Locate the cell with the specified text and output its [x, y] center coordinate. 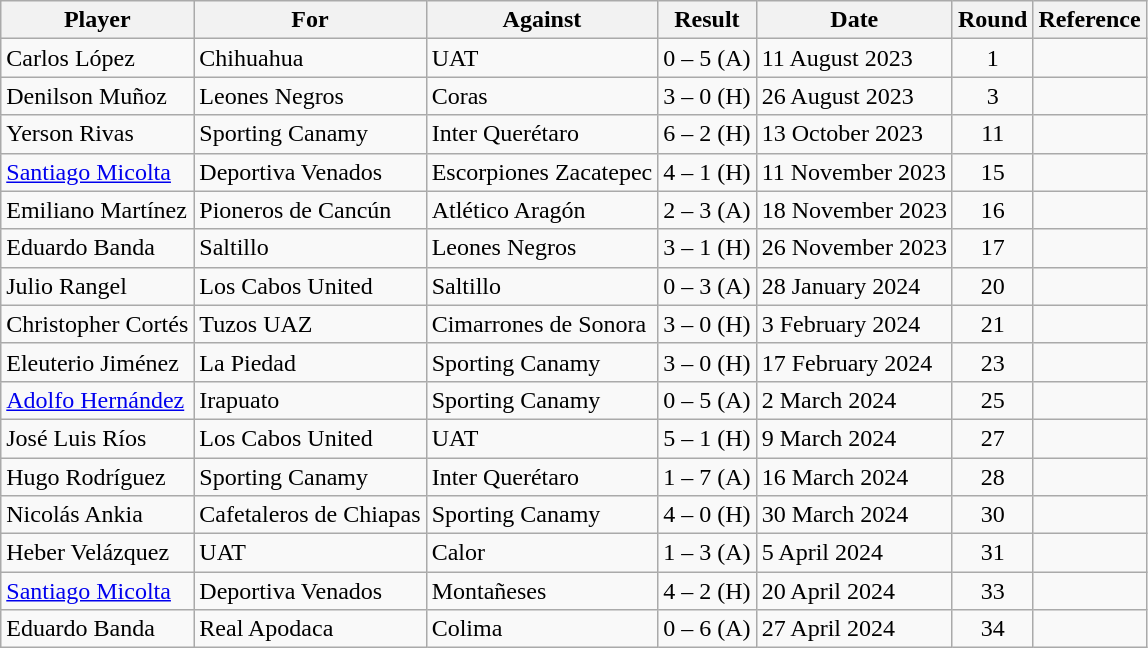
Coras [542, 96]
Hugo Rodríguez [98, 477]
Against [542, 20]
La Piedad [310, 362]
26 November 2023 [854, 248]
0 – 3 (A) [707, 286]
33 [992, 591]
30 March 2024 [854, 515]
1 [992, 58]
For [310, 20]
34 [992, 629]
26 August 2023 [854, 96]
Heber Velázquez [98, 553]
Result [707, 20]
27 [992, 438]
Calor [542, 553]
16 March 2024 [854, 477]
Emiliano Martínez [98, 210]
Date [854, 20]
5 April 2024 [854, 553]
20 April 2024 [854, 591]
3 February 2024 [854, 324]
Nicolás Ankia [98, 515]
0 – 6 (A) [707, 629]
30 [992, 515]
11 August 2023 [854, 58]
11 [992, 134]
Eleuterio Jiménez [98, 362]
Adolfo Hernández [98, 400]
Montañeses [542, 591]
1 – 3 (A) [707, 553]
Tuzos UAZ [310, 324]
5 – 1 (H) [707, 438]
Round [992, 20]
18 November 2023 [854, 210]
16 [992, 210]
11 November 2023 [854, 172]
Cimarrones de Sonora [542, 324]
Christopher Cortés [98, 324]
4 – 0 (H) [707, 515]
Reference [1090, 20]
23 [992, 362]
Player [98, 20]
17 [992, 248]
Cafetaleros de Chiapas [310, 515]
2 – 3 (A) [707, 210]
4 – 2 (H) [707, 591]
4 – 1 (H) [707, 172]
Irapuato [310, 400]
Denilson Muñoz [98, 96]
Yerson Rivas [98, 134]
9 March 2024 [854, 438]
28 [992, 477]
José Luis Ríos [98, 438]
21 [992, 324]
25 [992, 400]
Atlético Aragón [542, 210]
20 [992, 286]
17 February 2024 [854, 362]
28 January 2024 [854, 286]
15 [992, 172]
Julio Rangel [98, 286]
3 [992, 96]
Chihuahua [310, 58]
2 March 2024 [854, 400]
Real Apodaca [310, 629]
6 – 2 (H) [707, 134]
Escorpiones Zacatepec [542, 172]
1 – 7 (A) [707, 477]
27 April 2024 [854, 629]
Colima [542, 629]
31 [992, 553]
13 October 2023 [854, 134]
Carlos López [98, 58]
Pioneros de Cancún [310, 210]
3 – 1 (H) [707, 248]
